Determine the [x, y] coordinate at the center of the cell enclosing the given text.  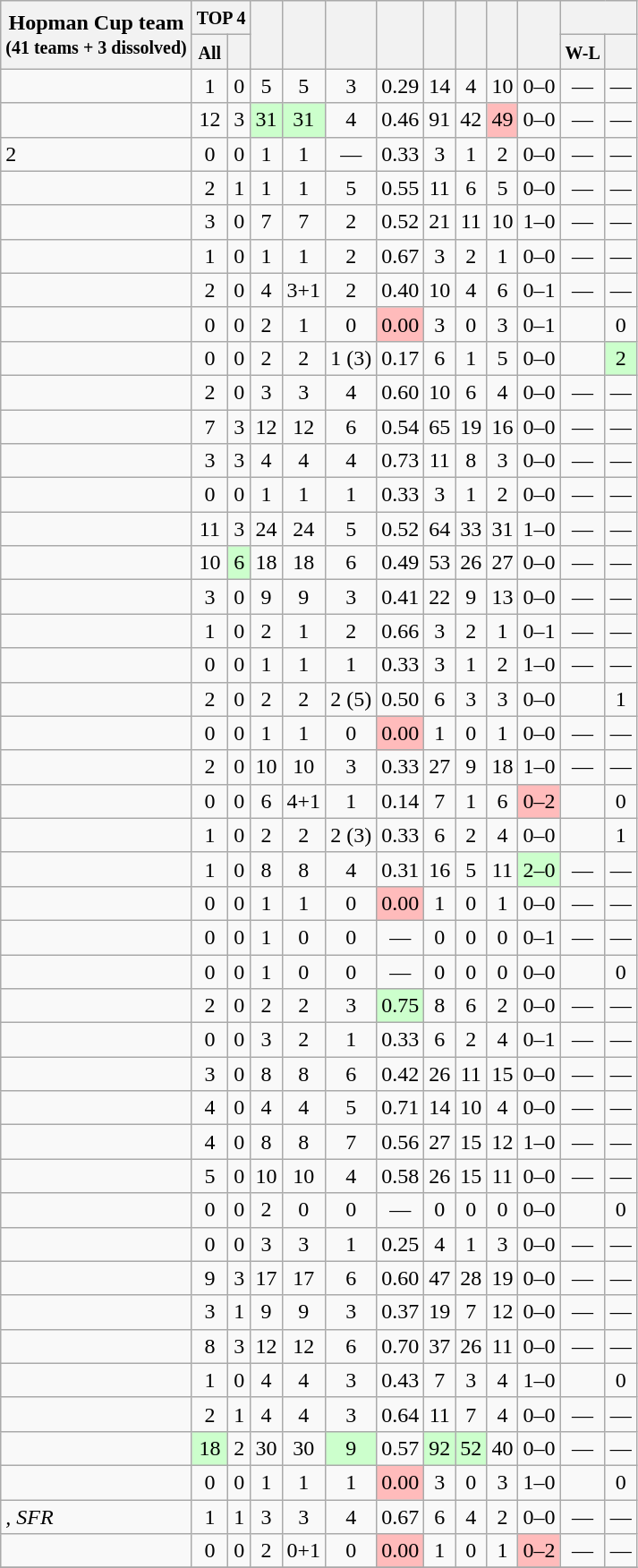
65 [440, 427]
53 [440, 563]
0.70 [401, 1346]
64 [440, 529]
28 [471, 1278]
0.56 [401, 1142]
42 [471, 120]
3+1 [304, 290]
91 [440, 120]
21 [440, 222]
0.42 [401, 1074]
33 [471, 529]
0.71 [401, 1108]
0.43 [401, 1380]
0.57 [401, 1448]
0.29 [401, 86]
0.31 [401, 869]
0.37 [401, 1312]
0.54 [401, 427]
0.46 [401, 120]
0.41 [401, 597]
92 [440, 1448]
2–0 [539, 869]
0+1 [304, 1551]
0.49 [401, 563]
0.64 [401, 1414]
Hopman Cup team(41 teams + 3 dissolved) [97, 35]
0.75 [401, 1006]
All [209, 52]
52 [471, 1448]
0.50 [401, 699]
13 [503, 597]
0.58 [401, 1176]
40 [503, 1448]
0.40 [401, 290]
1 (3) [351, 358]
0.25 [401, 1244]
47 [440, 1278]
W-L [583, 52]
0.14 [401, 801]
0.17 [401, 358]
2 (3) [351, 835]
22 [440, 597]
, SFR [97, 1517]
0.55 [401, 188]
4+1 [304, 801]
49 [503, 120]
0.66 [401, 631]
0.73 [401, 461]
2 (5) [351, 699]
TOP 4 [221, 18]
37 [440, 1346]
